Find where the given text appears and provide that cell's center as [x, y] coordinate. 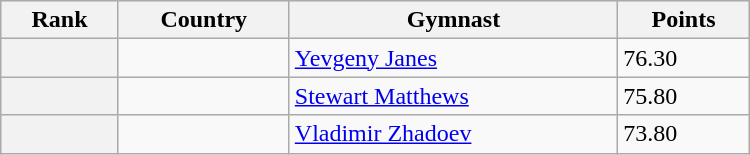
Rank [60, 20]
73.80 [684, 134]
76.30 [684, 58]
Country [204, 20]
75.80 [684, 96]
Yevgeny Janes [454, 58]
Vladimir Zhadoev [454, 134]
Stewart Matthews [454, 96]
Points [684, 20]
Gymnast [454, 20]
